Return the (X, Y) coordinate for the center point of the cell that contains the specified text.  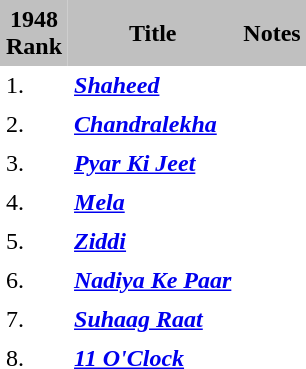
Shaheed (152, 86)
Notes (272, 33)
7. (34, 320)
3. (34, 164)
Chandralekha (152, 124)
1948Rank (34, 33)
Mela (152, 202)
Pyar Ki Jeet (152, 164)
Nadiya Ke Paar (152, 280)
Title (152, 33)
Suhaag Raat (152, 320)
2. (34, 124)
5. (34, 242)
Ziddi (152, 242)
1. (34, 86)
6. (34, 280)
4. (34, 202)
